Output the (X, Y) coordinate of the center of the cell containing the given text.  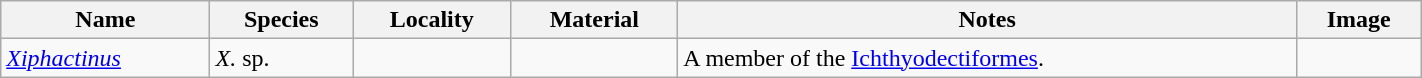
Image (1358, 20)
Notes (987, 20)
Material (594, 20)
Xiphactinus (106, 58)
X. sp. (282, 58)
Species (282, 20)
A member of the Ichthyodectiformes. (987, 58)
Locality (432, 20)
Name (106, 20)
